For the text-containing cell, return its midpoint in [x, y] coordinate format. 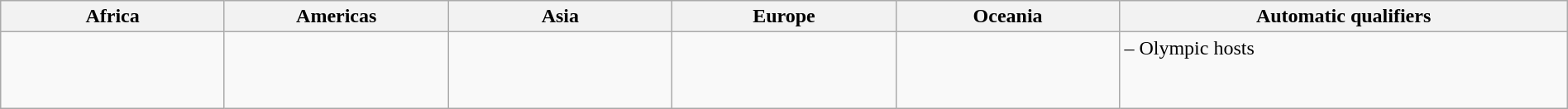
Automatic qualifiers [1343, 17]
– Olympic hosts [1343, 70]
Africa [112, 17]
Asia [561, 17]
Europe [784, 17]
Americas [336, 17]
Oceania [1007, 17]
